Extract the (X, Y) coordinate from the center of the cell holding the provided text.  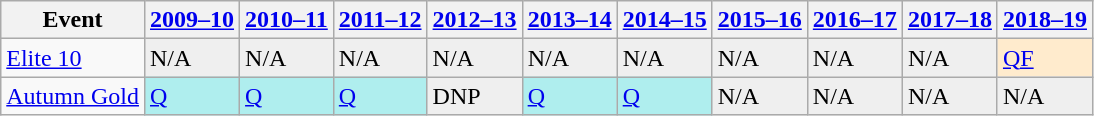
2012–13 (474, 20)
Event (73, 20)
QF (1044, 58)
2018–19 (1044, 20)
DNP (474, 96)
2010–11 (287, 20)
2016–17 (854, 20)
2017–18 (950, 20)
2011–12 (380, 20)
2015–16 (760, 20)
Autumn Gold (73, 96)
2014–15 (664, 20)
2009–10 (192, 20)
2013–14 (570, 20)
Elite 10 (73, 58)
